Output the (X, Y) coordinate of the center of the cell containing the given text.  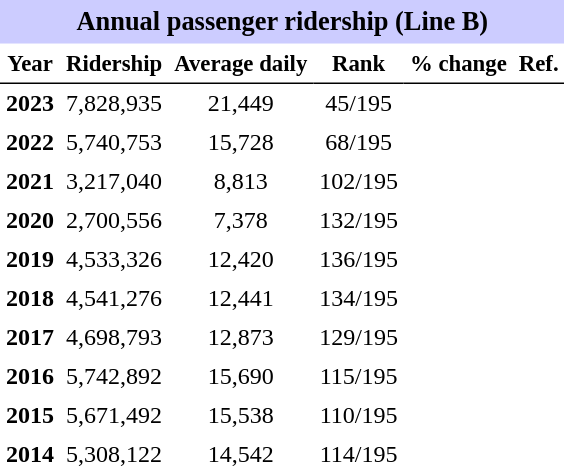
2022 (30, 142)
110/195 (358, 416)
2021 (30, 182)
45/195 (358, 104)
2023 (30, 104)
4,541,276 (114, 298)
12,873 (240, 338)
129/195 (358, 338)
21,449 (240, 104)
2015 (30, 416)
136/195 (358, 260)
3,217,040 (114, 182)
102/195 (358, 182)
Ridership (114, 64)
15,690 (240, 376)
5,740,753 (114, 142)
2020 (30, 220)
Average daily (240, 64)
134/195 (358, 298)
4,698,793 (114, 338)
5,742,892 (114, 376)
12,420 (240, 260)
15,538 (240, 416)
115/195 (358, 376)
7,378 (240, 220)
5,671,492 (114, 416)
Rank (358, 64)
2019 (30, 260)
2017 (30, 338)
4,533,326 (114, 260)
12,441 (240, 298)
2,700,556 (114, 220)
132/195 (358, 220)
2016 (30, 376)
% change (458, 64)
2018 (30, 298)
15,728 (240, 142)
68/195 (358, 142)
7,828,935 (114, 104)
Year (30, 64)
8,813 (240, 182)
